Find where the given text appears and provide that cell's center as [X, Y] coordinate. 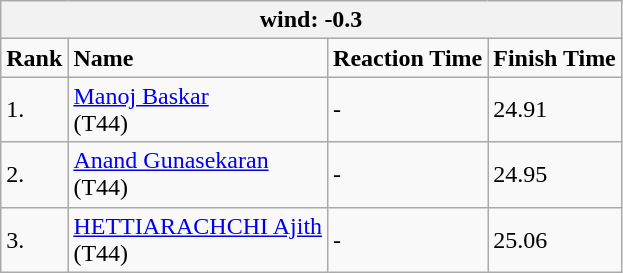
Name [198, 58]
wind: -0.3 [312, 20]
24.91 [555, 110]
Finish Time [555, 58]
24.95 [555, 174]
HETTIARACHCHI Ajith(T44) [198, 240]
Rank [34, 58]
3. [34, 240]
2. [34, 174]
Reaction Time [408, 58]
Manoj Baskar(T44) [198, 110]
1. [34, 110]
25.06 [555, 240]
Anand Gunasekaran(T44) [198, 174]
